Detect which cell encompasses the target text, then output its [x, y] center coordinate. 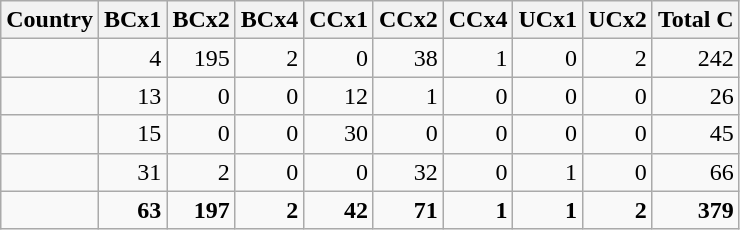
195 [201, 58]
4 [132, 58]
379 [696, 210]
UCx1 [548, 20]
BCx1 [132, 20]
CCx4 [478, 20]
Country [50, 20]
66 [696, 172]
42 [339, 210]
CCx2 [408, 20]
71 [408, 210]
BCx2 [201, 20]
15 [132, 134]
CCx1 [339, 20]
UCx2 [618, 20]
30 [339, 134]
13 [132, 96]
197 [201, 210]
BCx4 [269, 20]
242 [696, 58]
12 [339, 96]
63 [132, 210]
26 [696, 96]
45 [696, 134]
32 [408, 172]
31 [132, 172]
Total C [696, 20]
38 [408, 58]
